Detect which cell encompasses the target text, then output its (X, Y) center coordinate. 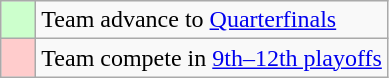
Team compete in 9th–12th playoffs (212, 58)
Team advance to Quarterfinals (212, 20)
